Capture the cell that displays the provided text and extract its [x, y] central coordinate. 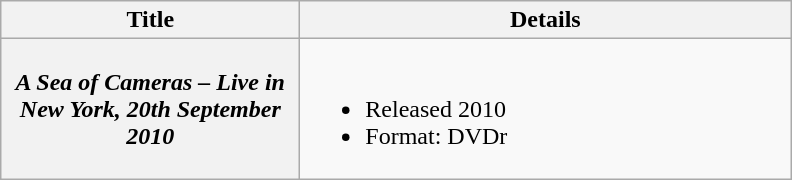
Title [150, 20]
A Sea of Cameras – Live in New York, 20th September 2010 [150, 109]
Released 2010Format: DVDr [546, 109]
Details [546, 20]
